Identify which cell holds the provided text, then report its (x, y) central coordinate. 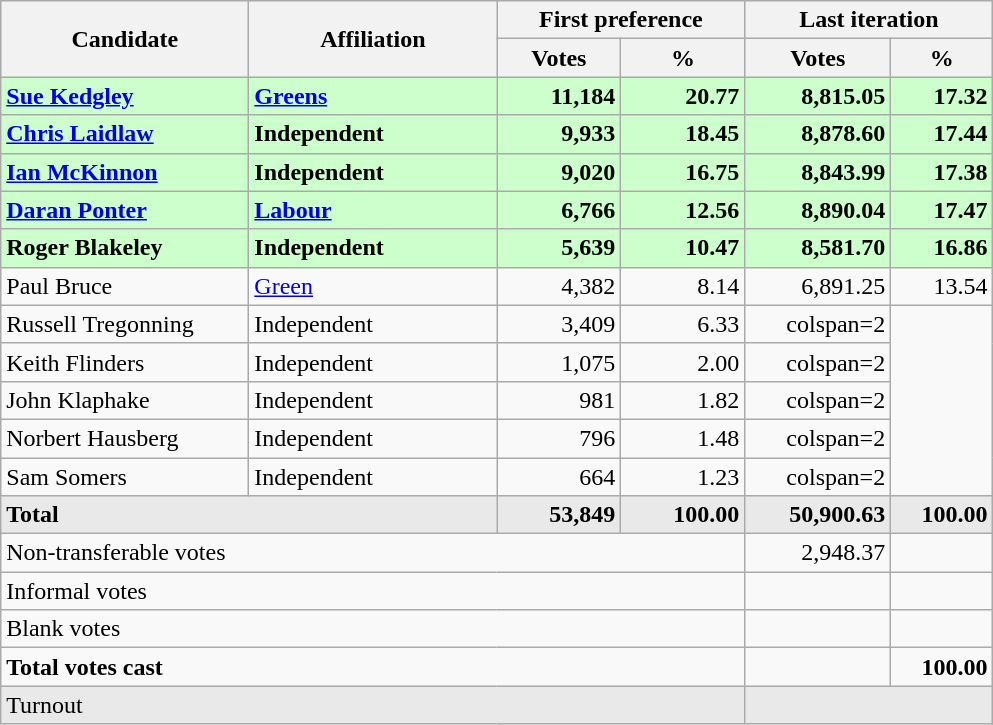
5,639 (559, 248)
Russell Tregonning (125, 324)
Blank votes (373, 629)
Labour (373, 210)
Informal votes (373, 591)
Chris Laidlaw (125, 134)
Total (249, 515)
1.82 (683, 400)
17.32 (942, 96)
6.33 (683, 324)
4,382 (559, 286)
1,075 (559, 362)
2,948.37 (818, 553)
8,581.70 (818, 248)
First preference (621, 20)
50,900.63 (818, 515)
664 (559, 477)
6,891.25 (818, 286)
13.54 (942, 286)
Ian McKinnon (125, 172)
3,409 (559, 324)
Norbert Hausberg (125, 438)
Total votes cast (373, 667)
Candidate (125, 39)
Affiliation (373, 39)
796 (559, 438)
Green (373, 286)
Turnout (373, 705)
Daran Ponter (125, 210)
8,843.99 (818, 172)
Sue Kedgley (125, 96)
16.75 (683, 172)
17.38 (942, 172)
17.44 (942, 134)
Non-transferable votes (373, 553)
9,020 (559, 172)
18.45 (683, 134)
2.00 (683, 362)
20.77 (683, 96)
16.86 (942, 248)
9,933 (559, 134)
6,766 (559, 210)
53,849 (559, 515)
Paul Bruce (125, 286)
Keith Flinders (125, 362)
11,184 (559, 96)
981 (559, 400)
17.47 (942, 210)
Sam Somers (125, 477)
8,890.04 (818, 210)
Last iteration (869, 20)
Greens (373, 96)
8,815.05 (818, 96)
John Klaphake (125, 400)
1.48 (683, 438)
10.47 (683, 248)
8.14 (683, 286)
12.56 (683, 210)
1.23 (683, 477)
Roger Blakeley (125, 248)
8,878.60 (818, 134)
